Detect which cell encompasses the target text, then output its [X, Y] center coordinate. 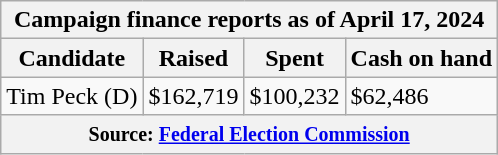
Spent [294, 58]
Tim Peck (D) [72, 96]
Candidate [72, 58]
Source: Federal Election Commission [250, 134]
$100,232 [294, 96]
Cash on hand [421, 58]
Raised [194, 58]
$62,486 [421, 96]
$162,719 [194, 96]
Campaign finance reports as of April 17, 2024 [250, 20]
